Search for the cell housing the specified text and yield its (x, y) center coordinate. 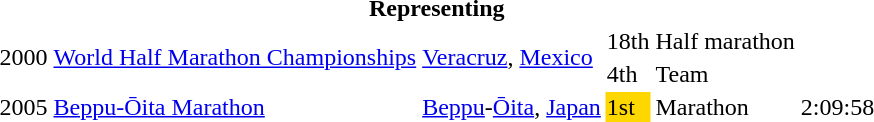
Beppu-Ōita, Japan (512, 107)
World Half Marathon Championships (235, 58)
Marathon (725, 107)
Half marathon (725, 41)
Team (725, 74)
4th (628, 74)
Beppu-Ōita Marathon (235, 107)
18th (628, 41)
1st (628, 107)
Veracruz, Mexico (512, 58)
